Determine the [X, Y] coordinate at the center of the cell enclosing the given text.  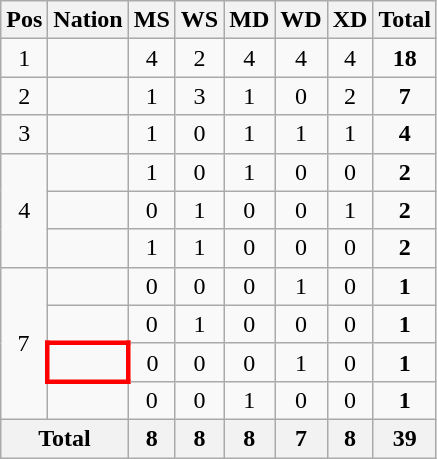
Nation [88, 20]
Pos [24, 20]
39 [405, 438]
WS [199, 20]
18 [405, 58]
WD [301, 20]
XD [350, 20]
MS [152, 20]
MD [250, 20]
